Pinpoint the cell where the given text exists, returning its [X, Y] midpoint coordinate. 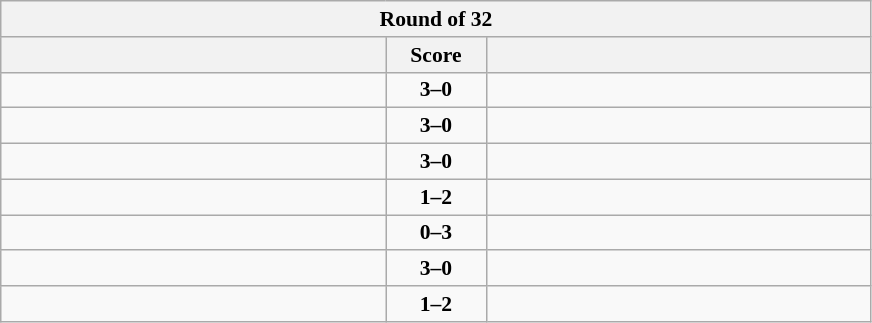
Round of 32 [436, 19]
Score [436, 55]
0–3 [436, 233]
